Output the [X, Y] coordinate of the center of the cell containing the given text.  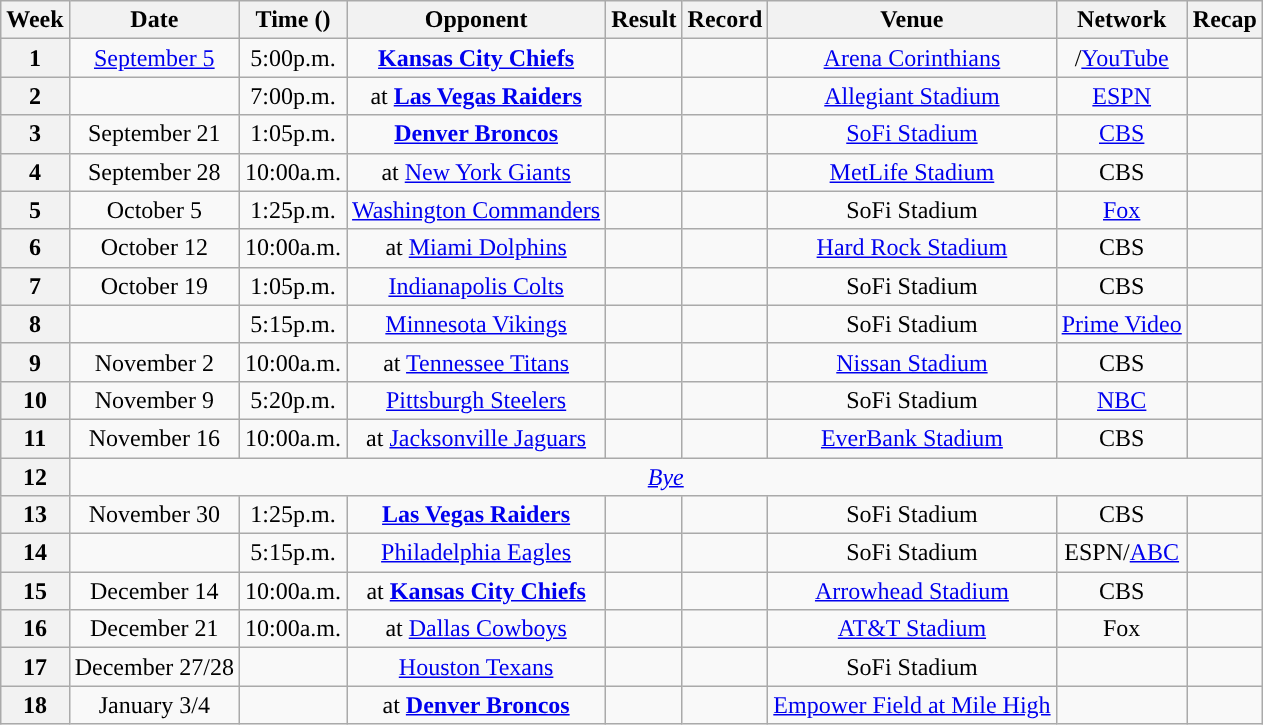
Prime Video [1122, 324]
at Dallas Cowboys [476, 629]
Week [35, 20]
Indianapolis Colts [476, 286]
Arrowhead Stadium [912, 591]
at Jacksonville Jaguars [476, 438]
September 21 [154, 134]
at Denver Broncos [476, 705]
Empower Field at Mile High [912, 705]
September 28 [154, 172]
Record [725, 20]
Denver Broncos [476, 134]
at New York Giants [476, 172]
October 5 [154, 210]
September 5 [154, 58]
7:00p.m. [292, 96]
ESPN [1122, 96]
Minnesota Vikings [476, 324]
/YouTube [1122, 58]
7 [35, 286]
14 [35, 553]
Arena Corinthians [912, 58]
5:20p.m. [292, 400]
ESPN/ABC [1122, 553]
16 [35, 629]
2 [35, 96]
October 12 [154, 248]
Las Vegas Raiders [476, 515]
5:00p.m. [292, 58]
Bye [666, 477]
17 [35, 667]
November 30 [154, 515]
NBC [1122, 400]
December 14 [154, 591]
13 [35, 515]
Hard Rock Stadium [912, 248]
December 21 [154, 629]
15 [35, 591]
3 [35, 134]
AT&T Stadium [912, 629]
Houston Texans [476, 667]
MetLife Stadium [912, 172]
Date [154, 20]
Time () [292, 20]
October 19 [154, 286]
November 2 [154, 362]
November 9 [154, 400]
Result [644, 20]
9 [35, 362]
January 3/4 [154, 705]
Venue [912, 20]
12 [35, 477]
December 27/28 [154, 667]
10 [35, 400]
at Kansas City Chiefs [476, 591]
5 [35, 210]
Washington Commanders [476, 210]
1 [35, 58]
6 [35, 248]
EverBank Stadium [912, 438]
4 [35, 172]
Recap [1224, 20]
at Miami Dolphins [476, 248]
Nissan Stadium [912, 362]
Network [1122, 20]
November 16 [154, 438]
18 [35, 705]
at Tennessee Titans [476, 362]
at Las Vegas Raiders [476, 96]
Allegiant Stadium [912, 96]
Kansas City Chiefs [476, 58]
Pittsburgh Steelers [476, 400]
Philadelphia Eagles [476, 553]
8 [35, 324]
11 [35, 438]
Opponent [476, 20]
